Detect which cell encompasses the target text, then output its [X, Y] center coordinate. 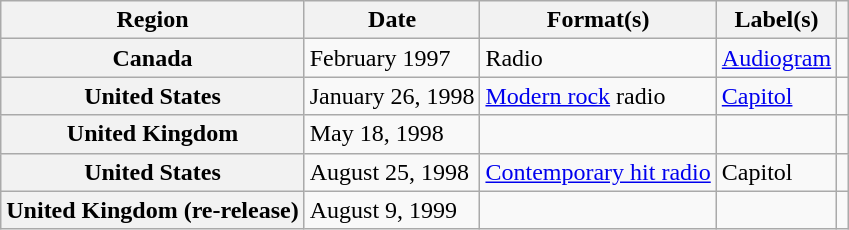
January 26, 1998 [392, 96]
Contemporary hit radio [598, 172]
May 18, 1998 [392, 134]
Radio [598, 58]
Label(s) [776, 20]
August 9, 1999 [392, 210]
United Kingdom (re-release) [152, 210]
February 1997 [392, 58]
August 25, 1998 [392, 172]
Date [392, 20]
Region [152, 20]
Canada [152, 58]
United Kingdom [152, 134]
Audiogram [776, 58]
Format(s) [598, 20]
Modern rock radio [598, 96]
